From the cell containing the given text, extract its center point as [X, Y] coordinate. 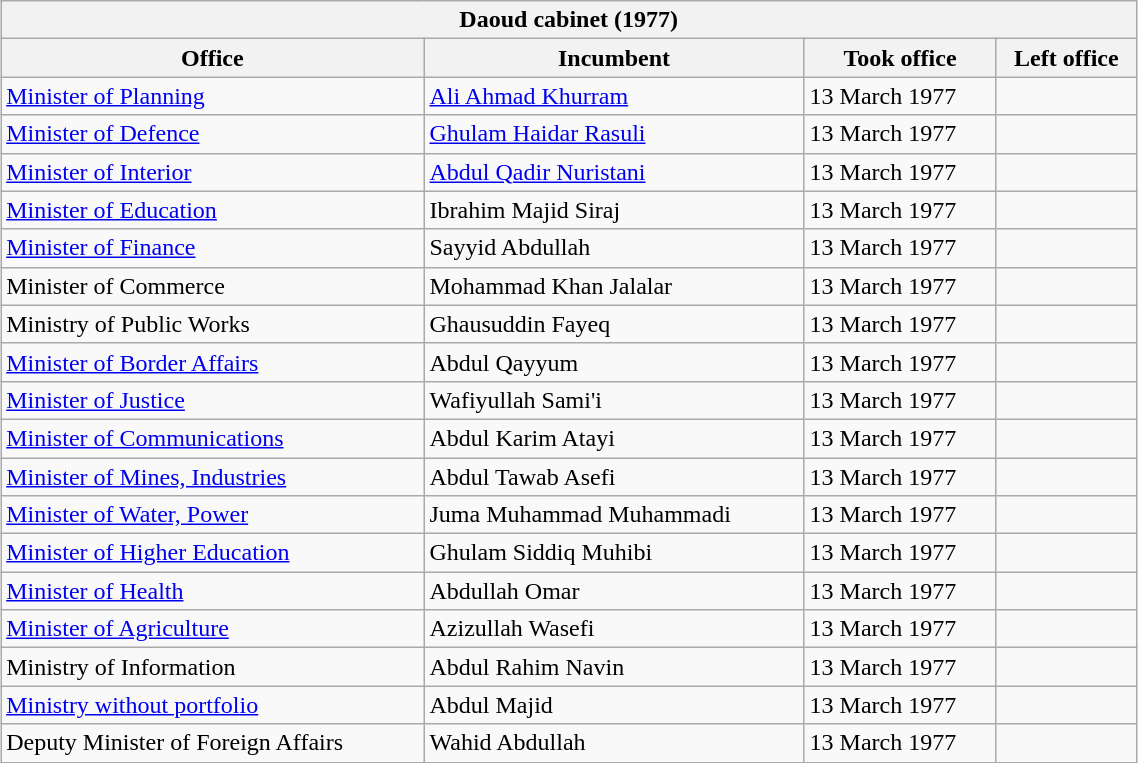
Ministry of Public Works [212, 324]
Minister of Mines, Industries [212, 477]
Minister of Justice [212, 400]
Ghulam Siddiq Muhibi [614, 553]
Abdul Qadir Nuristani [614, 172]
Abdul Rahim Navin [614, 667]
Abdul Karim Atayi [614, 438]
Minister of Finance [212, 248]
Abdullah Omar [614, 591]
Ali Ahmad Khurram [614, 96]
Ministry without portfolio [212, 705]
Minister of Interior [212, 172]
Minister of Communications [212, 438]
Minister of Higher Education [212, 553]
Wahid Abdullah [614, 743]
Abdul Qayyum [614, 362]
Deputy Minister of Foreign Affairs [212, 743]
Minister of Education [212, 210]
Office [212, 58]
Wafiyullah Sami'i [614, 400]
Azizullah Wasefi [614, 629]
Minister of Health [212, 591]
Juma Muhammad Muhammadi [614, 515]
Mohammad Khan Jalalar [614, 286]
Sayyid Abdullah [614, 248]
Minister of Commerce [212, 286]
Minister of Defence [212, 134]
Minister of Border Affairs [212, 362]
Ghulam Haidar Rasuli [614, 134]
Daoud cabinet (1977) [569, 20]
Ghausuddin Fayeq [614, 324]
Took office [900, 58]
Minister of Water, Power [212, 515]
Left office [1066, 58]
Incumbent [614, 58]
Minister of Agriculture [212, 629]
Abdul Tawab Asefi [614, 477]
Abdul Majid [614, 705]
Ministry of Information [212, 667]
Minister of Planning [212, 96]
Ibrahim Majid Siraj [614, 210]
